Scan for the cell matching the given text and deliver its [x, y] coordinate at center. 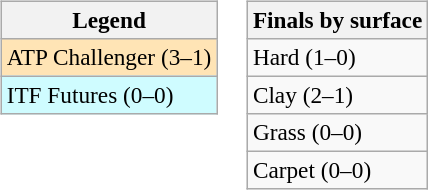
Finals by surface [337, 20]
Grass (0–0) [337, 133]
Carpet (0–0) [337, 171]
Legend [108, 20]
ATP Challenger (3–1) [108, 57]
Clay (2–1) [337, 95]
Hard (1–0) [337, 57]
ITF Futures (0–0) [108, 95]
